Pinpoint the cell where the given text exists, returning its (X, Y) midpoint coordinate. 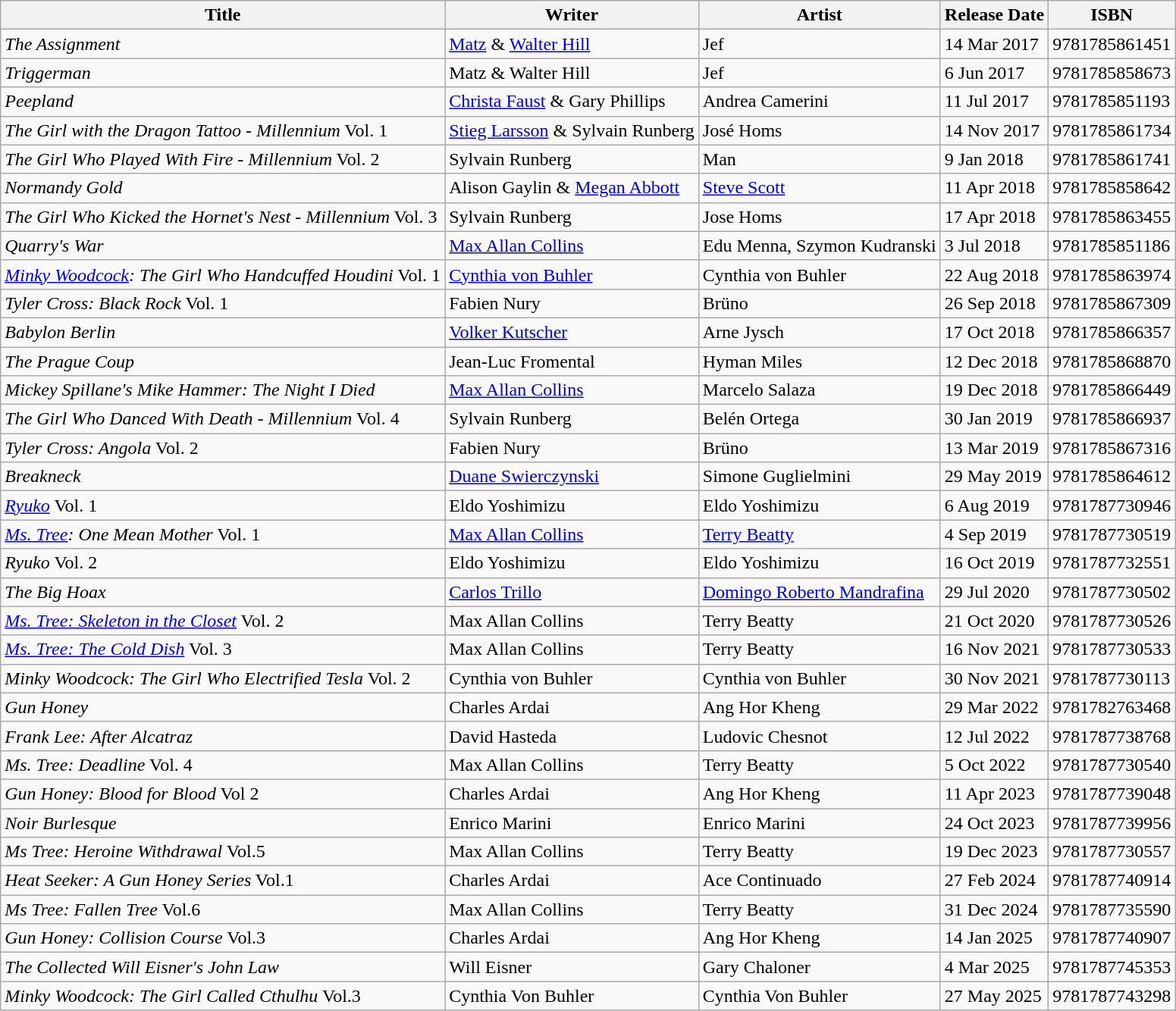
16 Oct 2019 (994, 563)
9781787739048 (1112, 793)
9 Jan 2018 (994, 159)
9781785858673 (1112, 73)
Steve Scott (819, 188)
9781785851193 (1112, 102)
14 Nov 2017 (994, 130)
3 Jul 2018 (994, 246)
Ace Continuado (819, 881)
9781785858642 (1112, 188)
4 Sep 2019 (994, 534)
Volker Kutscher (572, 332)
9781785861734 (1112, 130)
9781787740907 (1112, 938)
ISBN (1112, 15)
Ms Tree: Heroine Withdrawal Vol.5 (223, 852)
9781785866449 (1112, 390)
Simone Guglielmini (819, 477)
9781785864612 (1112, 477)
29 Mar 2022 (994, 707)
9781787730502 (1112, 592)
Ms. Tree: The Cold Dish Vol. 3 (223, 649)
The Girl Who Danced With Death - Millennium Vol. 4 (223, 419)
9781787730533 (1112, 649)
9781785866357 (1112, 332)
16 Nov 2021 (994, 649)
Stieg Larsson & Sylvain Runberg (572, 130)
Gary Chaloner (819, 967)
Tyler Cross: Black Rock Vol. 1 (223, 303)
9781787740914 (1112, 881)
9781785866937 (1112, 419)
22 Aug 2018 (994, 274)
Gun Honey (223, 707)
26 Sep 2018 (994, 303)
9781787732551 (1112, 563)
Edu Menna, Szymon Kudranski (819, 246)
Gun Honey: Collision Course Vol.3 (223, 938)
Noir Burlesque (223, 822)
9781787743298 (1112, 996)
11 Apr 2023 (994, 793)
9781785868870 (1112, 362)
Gun Honey: Blood for Blood Vol 2 (223, 793)
The Collected Will Eisner's John Law (223, 967)
31 Dec 2024 (994, 909)
9781785863974 (1112, 274)
17 Apr 2018 (994, 217)
Carlos Trillo (572, 592)
6 Jun 2017 (994, 73)
The Assignment (223, 44)
Normandy Gold (223, 188)
4 Mar 2025 (994, 967)
14 Mar 2017 (994, 44)
12 Dec 2018 (994, 362)
19 Dec 2018 (994, 390)
9781787730526 (1112, 621)
9781785861451 (1112, 44)
13 Mar 2019 (994, 448)
Hyman Miles (819, 362)
9781787730540 (1112, 765)
9781787735590 (1112, 909)
9781787739956 (1112, 822)
Christa Faust & Gary Phillips (572, 102)
Heat Seeker: A Gun Honey Series Vol.1 (223, 881)
Minky Woodcock: The Girl Called Cthulhu Vol.3 (223, 996)
Ludovic Chesnot (819, 736)
11 Jul 2017 (994, 102)
27 May 2025 (994, 996)
Jean-Luc Fromental (572, 362)
The Girl Who Kicked the Hornet's Nest - Millennium Vol. 3 (223, 217)
Man (819, 159)
The Prague Coup (223, 362)
Artist (819, 15)
Peepland (223, 102)
9781787730113 (1112, 678)
The Big Hoax (223, 592)
Marcelo Salaza (819, 390)
Mickey Spillane's Mike Hammer: The Night I Died (223, 390)
11 Apr 2018 (994, 188)
Babylon Berlin (223, 332)
9781787738768 (1112, 736)
Ms. Tree: Deadline Vol. 4 (223, 765)
Alison Gaylin & Megan Abbott (572, 188)
9781785851186 (1112, 246)
14 Jan 2025 (994, 938)
Arne Jysch (819, 332)
21 Oct 2020 (994, 621)
José Homs (819, 130)
29 Jul 2020 (994, 592)
9781785867316 (1112, 448)
Triggerman (223, 73)
17 Oct 2018 (994, 332)
24 Oct 2023 (994, 822)
9781782763468 (1112, 707)
9781787730519 (1112, 534)
The Girl with the Dragon Tattoo - Millennium Vol. 1 (223, 130)
Writer (572, 15)
Ryuko Vol. 1 (223, 505)
Belén Ortega (819, 419)
Release Date (994, 15)
Will Eisner (572, 967)
30 Jan 2019 (994, 419)
Minky Woodcock: The Girl Who Handcuffed Houdini Vol. 1 (223, 274)
9781787730946 (1112, 505)
Jose Homs (819, 217)
Ms Tree: Fallen Tree Vol.6 (223, 909)
9781785863455 (1112, 217)
Title (223, 15)
Ryuko Vol. 2 (223, 563)
Duane Swierczynski (572, 477)
Ms. Tree: Skeleton in the Closet Vol. 2 (223, 621)
Breakneck (223, 477)
9781787730557 (1112, 852)
9781787745353 (1112, 967)
9781785867309 (1112, 303)
29 May 2019 (994, 477)
6 Aug 2019 (994, 505)
Tyler Cross: Angola Vol. 2 (223, 448)
Andrea Camerini (819, 102)
David Hasteda (572, 736)
Quarry's War (223, 246)
5 Oct 2022 (994, 765)
27 Feb 2024 (994, 881)
The Girl Who Played With Fire - Millennium Vol. 2 (223, 159)
19 Dec 2023 (994, 852)
30 Nov 2021 (994, 678)
Minky Woodcock: The Girl Who Electrified Tesla Vol. 2 (223, 678)
Ms. Tree: One Mean Mother Vol. 1 (223, 534)
12 Jul 2022 (994, 736)
Frank Lee: After Alcatraz (223, 736)
Domingo Roberto Mandrafina (819, 592)
9781785861741 (1112, 159)
